For the text-containing cell, return its midpoint in (X, Y) coordinate format. 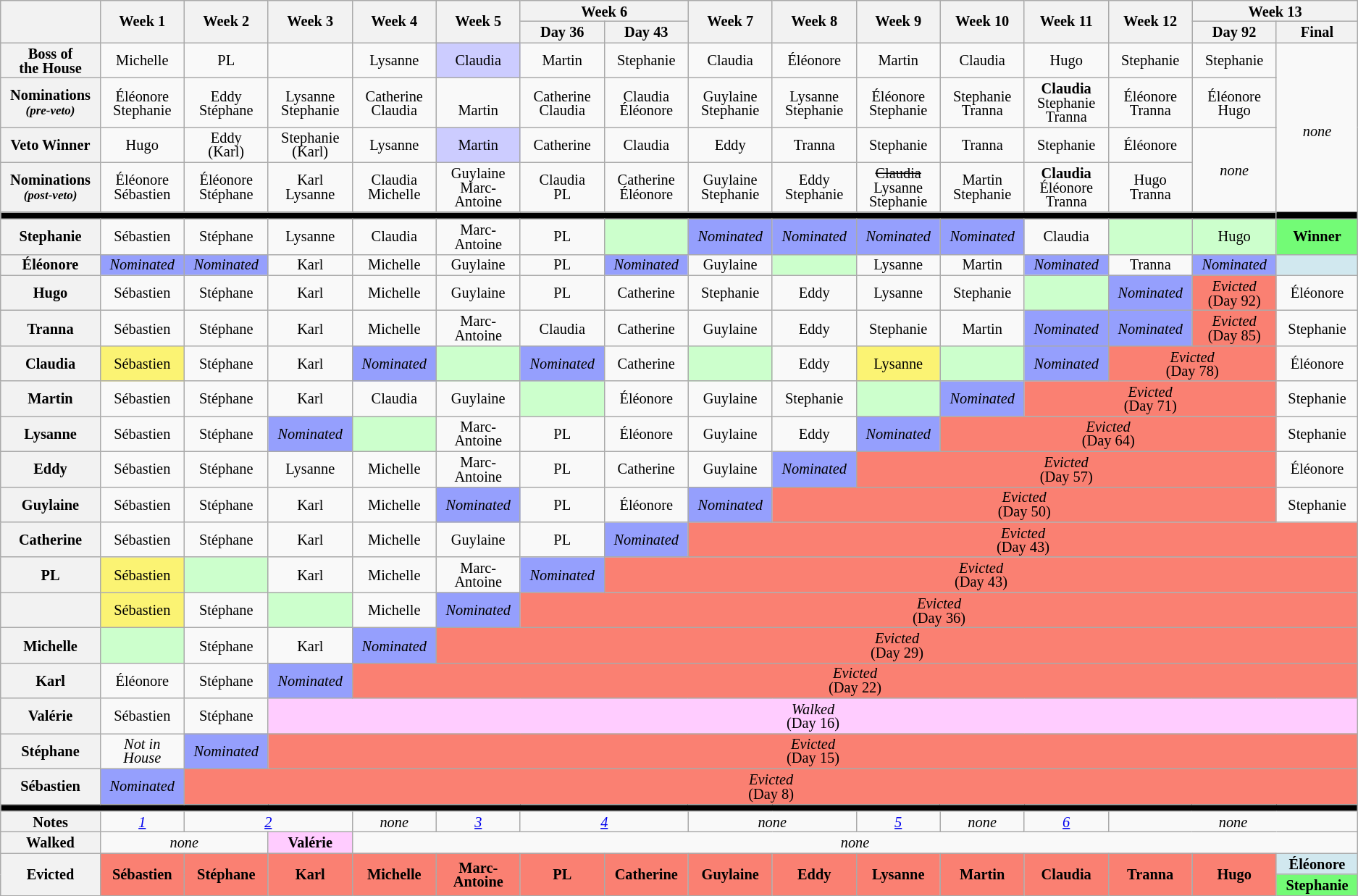
ÉléonoreTranna (1150, 102)
Evicted(Day 85) (1234, 327)
Not inHouse (142, 750)
Eddy(Karl) (226, 145)
Evicted(Day 64) (1108, 433)
ClaudiaÉléonore (646, 102)
Evicted(Day 29) (897, 645)
CatherineÉléonore (646, 187)
Nominations(pre-veto) (51, 102)
Evicted(Day 50) (1024, 504)
Evicted (51, 874)
Evicted(Day 92) (1234, 293)
ÉléonoreHugo (1234, 102)
StephanieTranna (982, 102)
ÉléonoreStéphane (226, 187)
Evicted(Day 15) (813, 750)
4 (604, 821)
Winner (1317, 236)
Evicted(Day 36) (939, 610)
ClaudiaPL (562, 187)
HugoTranna (1150, 187)
Day 43 (646, 32)
Day 36 (562, 32)
5 (898, 821)
Evicted(Day 71) (1150, 398)
MartinStephanie (982, 187)
2 (268, 821)
Veto Winner (51, 145)
1 (142, 821)
Boss ofthe House (51, 61)
Week 11 (1066, 21)
Week 7 (730, 21)
Week 2 (226, 21)
EddyStéphane (226, 102)
Stephanie(Karl) (310, 145)
Week 13 (1275, 10)
ClaudiaLysanneStephanie (898, 187)
Week 1 (142, 21)
Week 8 (814, 21)
Notes (51, 821)
Nominations(post-veto) (51, 187)
ClaudiaMichelle (394, 187)
Final (1317, 32)
EddyStephanie (814, 187)
KarlLysanne (310, 187)
Evicted(Day 22) (855, 681)
Week 9 (898, 21)
Walked (51, 842)
Evicted(Day 57) (1066, 469)
ClaudiaStephanieTranna (1066, 102)
6 (1066, 821)
Week 3 (310, 21)
Evicted(Day 8) (771, 787)
Week 4 (394, 21)
ClaudiaÉléonoreTranna (1066, 187)
Week 5 (478, 21)
Evicted(Day 78) (1192, 364)
Day 92 (1234, 32)
GuylaineMarc-Antoine (478, 187)
3 (478, 821)
ÉléonoreSébastien (142, 187)
Week 10 (982, 21)
Week 12 (1150, 21)
Week 6 (604, 10)
Walked(Day 16) (813, 716)
